Scan for the cell matching the given text and deliver its (x, y) coordinate at center. 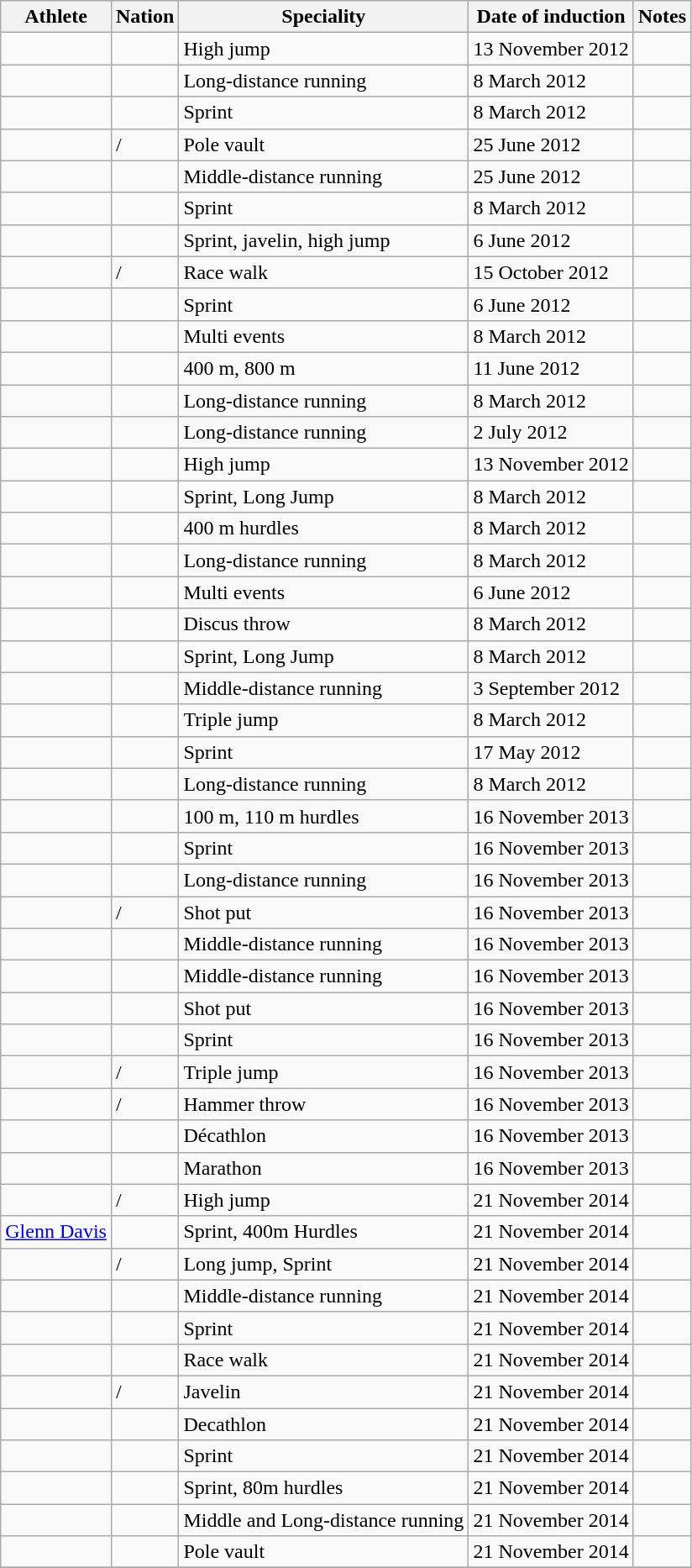
2 July 2012 (551, 433)
Décathlon (324, 1136)
Middle and Long-distance running (324, 1520)
Sprint, javelin, high jump (324, 240)
Long jump, Sprint (324, 1264)
Sprint, 400m Hurdles (324, 1232)
Hammer throw (324, 1104)
3 September 2012 (551, 688)
Athlete (56, 17)
Decathlon (324, 1424)
400 m, 800 m (324, 368)
400 m hurdles (324, 529)
Nation (144, 17)
Glenn Davis (56, 1232)
Javelin (324, 1392)
100 m, 110 m hurdles (324, 816)
15 October 2012 (551, 272)
Notes (662, 17)
Discus throw (324, 624)
Date of induction (551, 17)
17 May 2012 (551, 752)
Speciality (324, 17)
11 June 2012 (551, 368)
Sprint, 80m hurdles (324, 1488)
Marathon (324, 1168)
